For the text-containing cell, return its midpoint in (x, y) coordinate format. 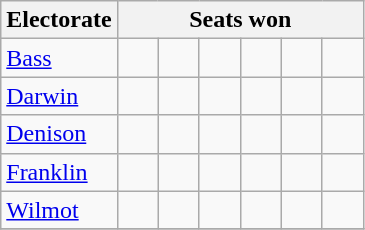
Bass (59, 58)
Seats won (240, 20)
Wilmot (59, 210)
Electorate (59, 20)
Franklin (59, 172)
Darwin (59, 96)
Denison (59, 134)
